Scan for the cell matching the given text and deliver its [X, Y] coordinate at center. 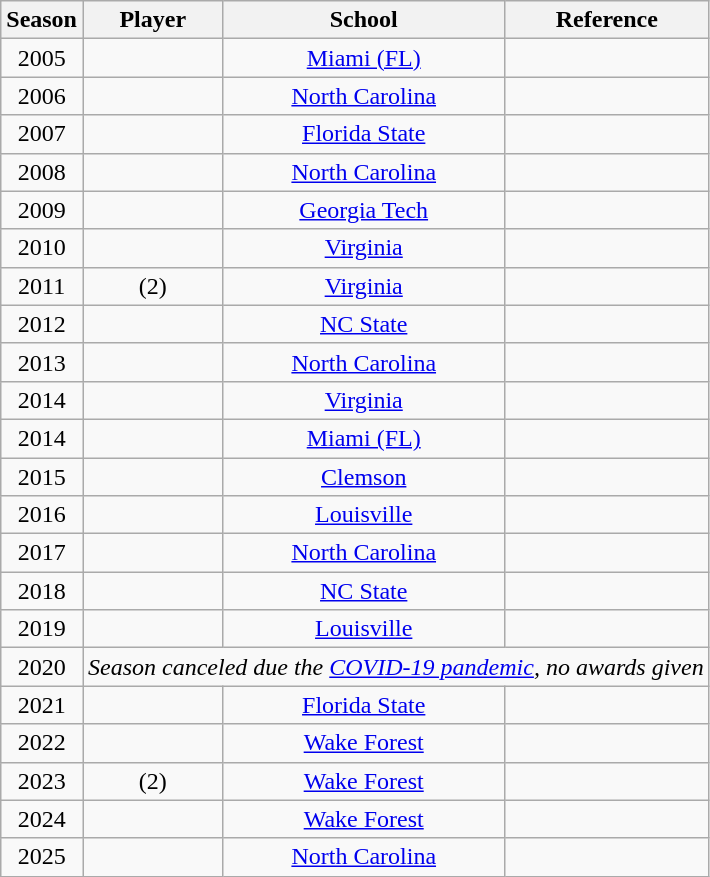
2018 [42, 591]
2008 [42, 172]
2017 [42, 553]
Clemson [364, 477]
2019 [42, 629]
2009 [42, 210]
2024 [42, 819]
2005 [42, 58]
2012 [42, 324]
2011 [42, 286]
2021 [42, 705]
Player [152, 20]
School [364, 20]
2022 [42, 743]
2016 [42, 515]
2025 [42, 857]
2007 [42, 134]
2010 [42, 248]
Season [42, 20]
Season canceled due the COVID-19 pandemic, no awards given [396, 667]
2015 [42, 477]
2006 [42, 96]
Georgia Tech [364, 210]
2020 [42, 667]
2013 [42, 362]
Reference [606, 20]
2023 [42, 781]
